Extract the (x, y) coordinate from the center of the cell holding the provided text.  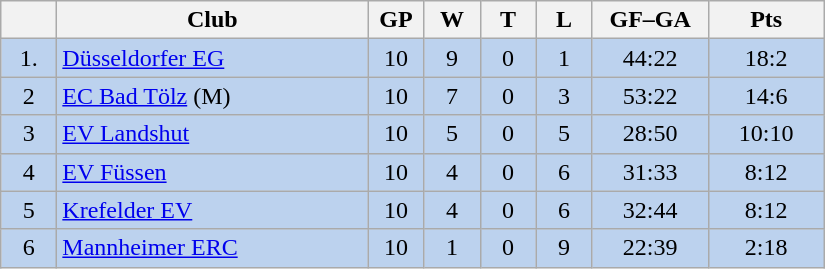
EV Landshut (212, 134)
53:22 (650, 96)
Krefelder EV (212, 210)
14:6 (766, 96)
EV Füssen (212, 172)
GF–GA (650, 20)
1. (29, 58)
Pts (766, 20)
2 (29, 96)
7 (452, 96)
31:33 (650, 172)
EC Bad Tölz (M) (212, 96)
L (564, 20)
2:18 (766, 248)
32:44 (650, 210)
Mannheimer ERC (212, 248)
44:22 (650, 58)
Club (212, 20)
GP (396, 20)
28:50 (650, 134)
W (452, 20)
10:10 (766, 134)
T (508, 20)
Düsseldorfer EG (212, 58)
22:39 (650, 248)
18:2 (766, 58)
